Find where the given text appears and provide that cell's center as (x, y) coordinate. 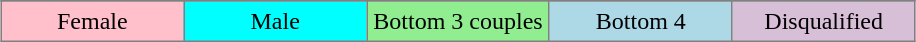
Disqualified (824, 21)
Bottom 3 couples (458, 21)
Male (276, 21)
Bottom 4 (640, 21)
Female (92, 21)
